Capture the cell that displays the provided text and extract its (X, Y) central coordinate. 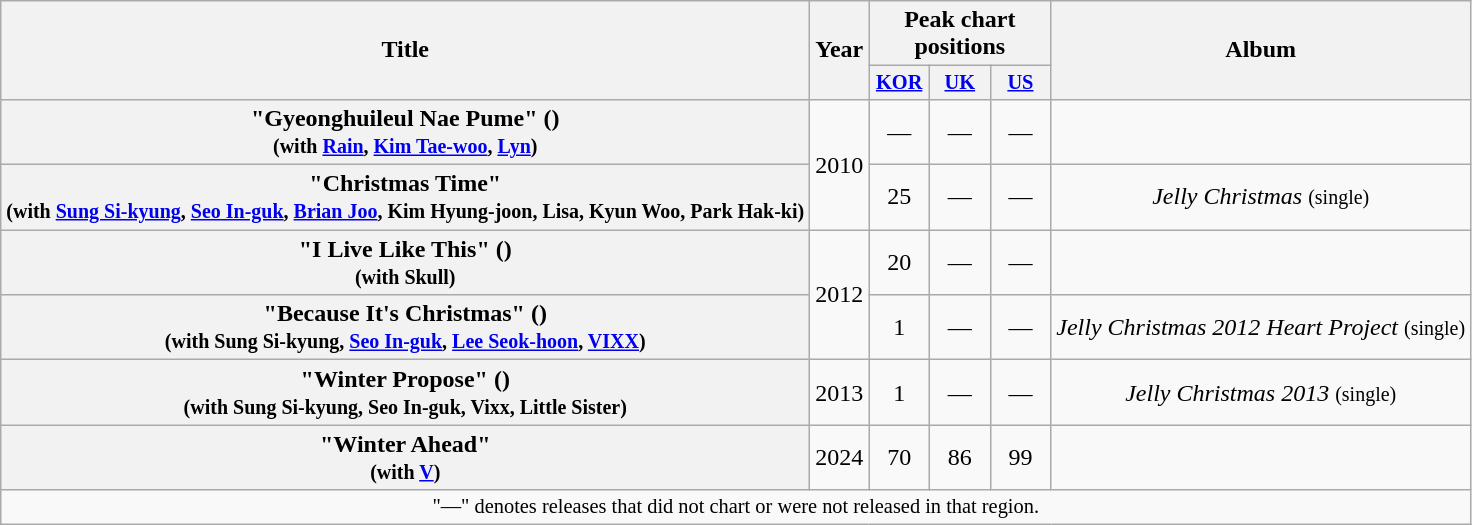
86 (960, 458)
KOR (900, 83)
70 (900, 458)
US (1020, 83)
Jelly Christmas (single) (1261, 198)
"Gyeonghuileul Nae Pume" ()(with Rain, Kim Tae-woo, Lyn) (406, 132)
"I Live Like This" ()(with Skull) (406, 262)
Peak chart positions (960, 34)
Album (1261, 50)
"Christmas Time"(with Sung Si-kyung, Seo In-guk, Brian Joo, Kim Hyung-joon, Lisa, Kyun Woo, Park Hak-ki) (406, 198)
"Winter Propose" ()(with Sung Si-kyung, Seo In-guk, Vixx, Little Sister) (406, 392)
Jelly Christmas 2012 Heart Project (single) (1261, 328)
2010 (840, 164)
2013 (840, 392)
Title (406, 50)
2024 (840, 458)
99 (1020, 458)
Jelly Christmas 2013 (single) (1261, 392)
20 (900, 262)
UK (960, 83)
"—" denotes releases that did not chart or were not released in that region. (736, 507)
"Because It's Christmas" ()(with Sung Si-kyung, Seo In-guk, Lee Seok-hoon, VIXX) (406, 328)
2012 (840, 295)
"Winter Ahead"(with V) (406, 458)
25 (900, 198)
Year (840, 50)
